Extract the (x, y) coordinate from the center of the cell holding the provided text.  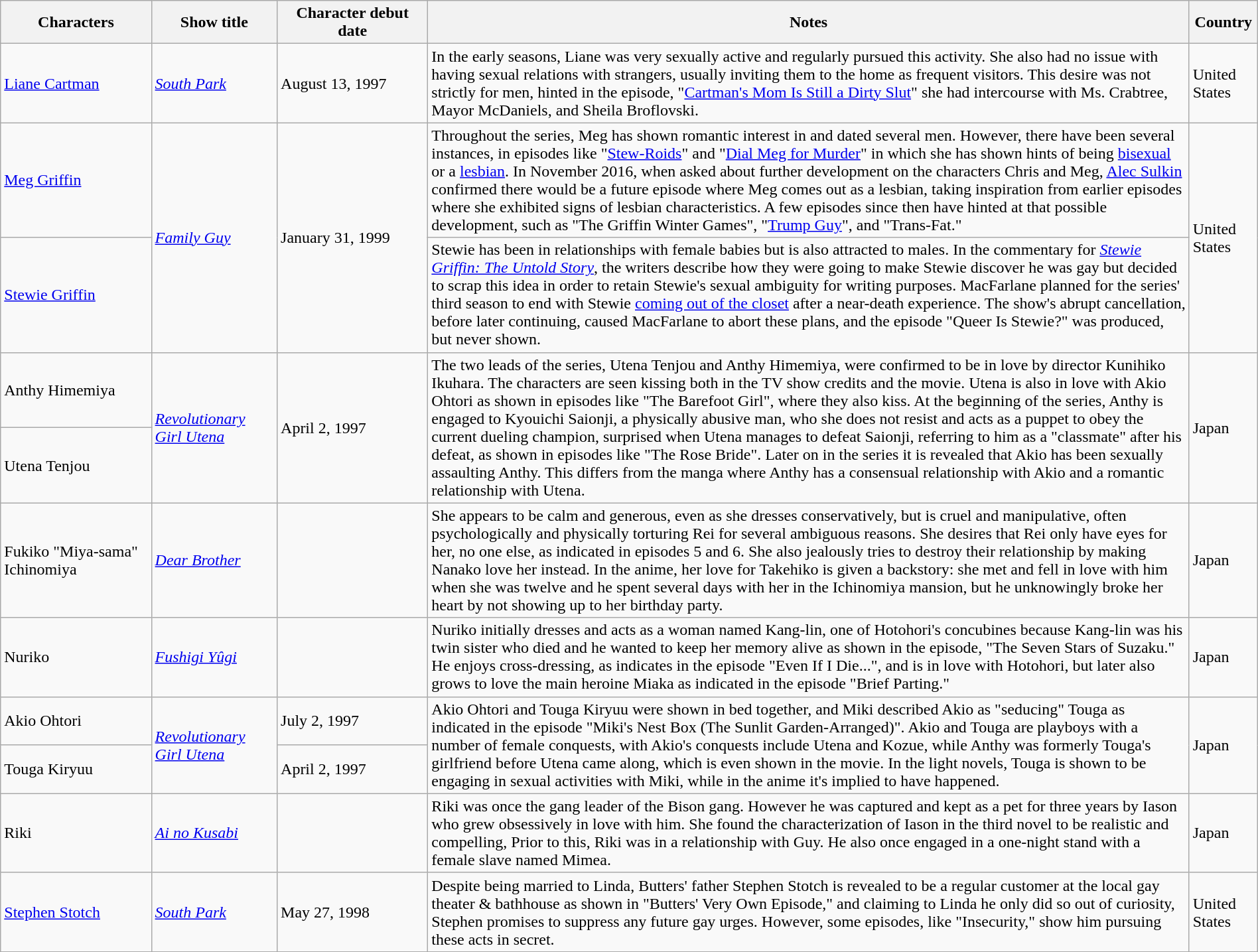
August 13, 1997 (353, 84)
Liane Cartman (76, 84)
July 2, 1997 (353, 720)
Characters (76, 23)
Akio Ohtori (76, 720)
Character debut date (353, 23)
Country (1223, 23)
January 31, 1999 (353, 238)
Touga Kiryuu (76, 770)
Anthy Himemiya (76, 390)
May 27, 1998 (353, 912)
Fukiko "Miya-sama" Ichinomiya (76, 560)
Riki (76, 833)
Stephen Stotch (76, 912)
Nuriko (76, 657)
Show title (214, 23)
Utena Tenjou (76, 466)
Meg Griffin (76, 180)
Dear Brother (214, 560)
Notes (808, 23)
Family Guy (214, 238)
Ai no Kusabi (214, 833)
Stewie Griffin (76, 295)
Fushigi Yûgi (214, 657)
